Return the (X, Y) coordinate for the center point of the cell that contains the specified text.  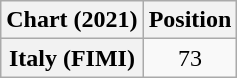
73 (190, 58)
Position (190, 20)
Italy (FIMI) (72, 58)
Chart (2021) (72, 20)
